Scan for the cell matching the given text and deliver its (x, y) coordinate at center. 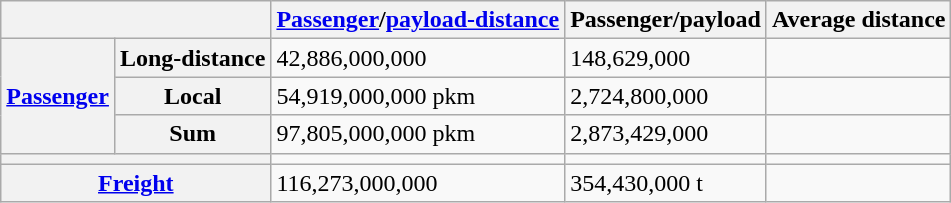
116,273,000,000 (418, 183)
2,873,429,000 (666, 134)
42,886,000,000 (418, 58)
354,430,000 t (666, 183)
2,724,800,000 (666, 96)
148,629,000 (666, 58)
Passenger/payload (666, 20)
Average distance (858, 20)
Freight (136, 183)
Long-distance (192, 58)
Sum (192, 134)
97,805,000,000 pkm (418, 134)
Passenger/payload-distance (418, 20)
54,919,000,000 pkm (418, 96)
Local (192, 96)
Passenger (58, 96)
